Search for the cell housing the specified text and yield its [X, Y] center coordinate. 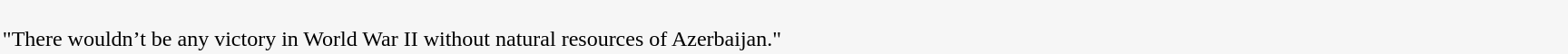
"There wouldn’t be any victory in World War II without natural resources of Azerbaijan." [784, 27]
